Scan for the cell matching the given text and deliver its [x, y] coordinate at center. 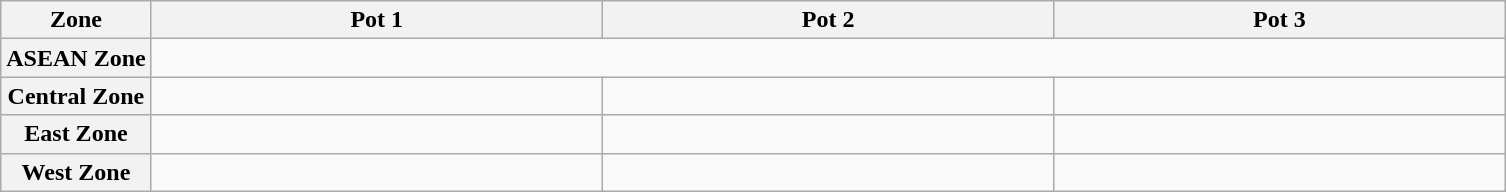
Central Zone [76, 96]
ASEAN Zone [76, 58]
Pot 2 [828, 20]
West Zone [76, 172]
East Zone [76, 134]
Zone [76, 20]
Pot 3 [1280, 20]
Pot 1 [376, 20]
